Find where the given text appears and provide that cell's center as (x, y) coordinate. 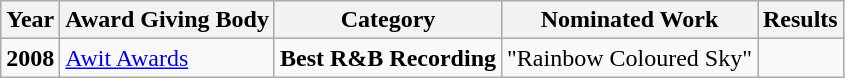
Year (30, 20)
Nominated Work (630, 20)
Results (801, 20)
Category (388, 20)
"Rainbow Coloured Sky" (630, 58)
2008 (30, 58)
Award Giving Body (168, 20)
Awit Awards (168, 58)
Best R&B Recording (388, 58)
